Return the [X, Y] coordinate for the center point of the cell that contains the specified text.  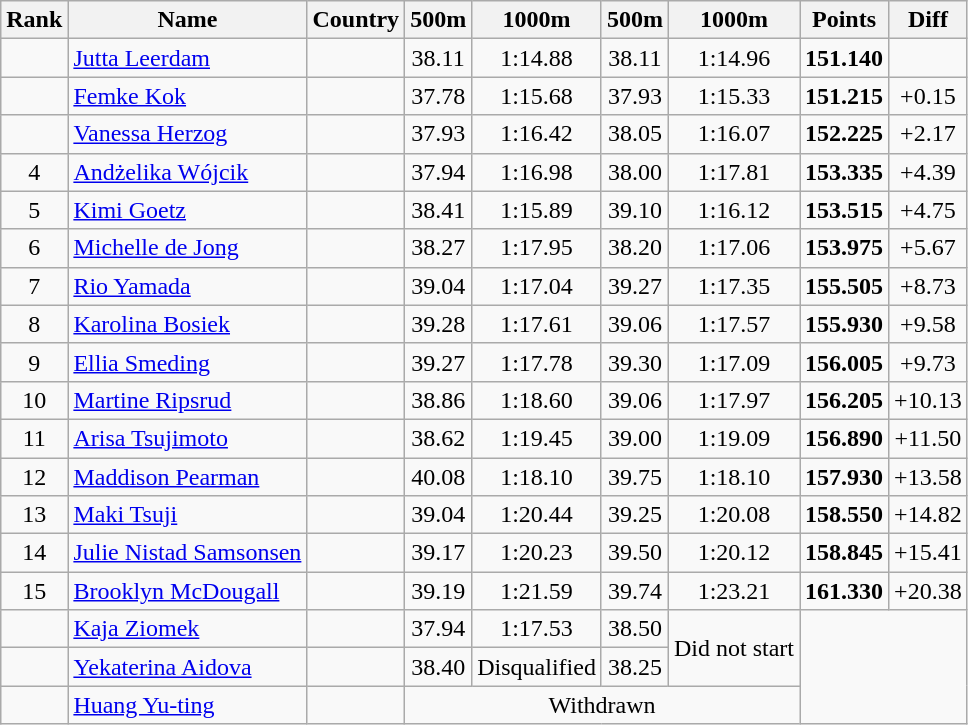
+4.75 [928, 210]
Martine Ripsrud [188, 400]
39.28 [438, 324]
Julie Nistad Samsonsen [188, 553]
Huang Yu-ting [188, 705]
158.845 [844, 553]
+8.73 [928, 286]
1:17.57 [734, 324]
1:16.07 [734, 134]
156.005 [844, 362]
153.515 [844, 210]
12 [34, 477]
151.215 [844, 96]
1:14.88 [537, 58]
1:18.60 [537, 400]
1:21.59 [537, 591]
38.40 [438, 667]
14 [34, 553]
39.30 [634, 362]
1:15.33 [734, 96]
1:17.09 [734, 362]
161.330 [844, 591]
1:17.04 [537, 286]
1:23.21 [734, 591]
Name [188, 20]
6 [34, 248]
38.25 [634, 667]
1:20.08 [734, 515]
39.50 [634, 553]
+14.82 [928, 515]
Disqualified [537, 667]
9 [34, 362]
39.25 [634, 515]
1:16.12 [734, 210]
5 [34, 210]
+2.17 [928, 134]
38.41 [438, 210]
Country [356, 20]
1:17.97 [734, 400]
38.05 [634, 134]
+0.15 [928, 96]
39.74 [634, 591]
1:17.35 [734, 286]
39.00 [634, 438]
+15.41 [928, 553]
Andżelika Wójcik [188, 172]
1:17.95 [537, 248]
151.140 [844, 58]
1:19.09 [734, 438]
Withdrawn [602, 705]
Jutta Leerdam [188, 58]
+11.50 [928, 438]
Kimi Goetz [188, 210]
Kaja Ziomek [188, 629]
1:15.89 [537, 210]
+20.38 [928, 591]
1:16.42 [537, 134]
Arisa Tsujimoto [188, 438]
+5.67 [928, 248]
Diff [928, 20]
+10.13 [928, 400]
Ellia Smeding [188, 362]
1:17.78 [537, 362]
1:19.45 [537, 438]
38.20 [634, 248]
1:17.61 [537, 324]
Yekaterina Aidova [188, 667]
Brooklyn McDougall [188, 591]
11 [34, 438]
1:20.12 [734, 553]
153.335 [844, 172]
Rio Yamada [188, 286]
38.27 [438, 248]
38.00 [634, 172]
13 [34, 515]
Did not start [734, 648]
Femke Kok [188, 96]
155.930 [844, 324]
1:17.06 [734, 248]
37.78 [438, 96]
1:17.53 [537, 629]
+4.39 [928, 172]
Points [844, 20]
4 [34, 172]
1:14.96 [734, 58]
39.19 [438, 591]
Rank [34, 20]
38.86 [438, 400]
10 [34, 400]
Vanessa Herzog [188, 134]
156.205 [844, 400]
Karolina Bosiek [188, 324]
153.975 [844, 248]
7 [34, 286]
+9.58 [928, 324]
40.08 [438, 477]
Michelle de Jong [188, 248]
39.75 [634, 477]
39.10 [634, 210]
157.930 [844, 477]
Maki Tsuji [188, 515]
15 [34, 591]
1:15.68 [537, 96]
1:20.23 [537, 553]
+13.58 [928, 477]
156.890 [844, 438]
1:20.44 [537, 515]
38.62 [438, 438]
Maddison Pearman [188, 477]
38.50 [634, 629]
+9.73 [928, 362]
158.550 [844, 515]
8 [34, 324]
39.17 [438, 553]
152.225 [844, 134]
1:16.98 [537, 172]
155.505 [844, 286]
1:17.81 [734, 172]
